Scan for the cell matching the given text and deliver its (x, y) coordinate at center. 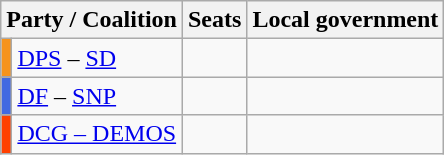
Local government (346, 20)
DPS – SD (98, 58)
Party / Coalition (92, 20)
DF – SNP (98, 96)
Seats (214, 20)
DCG – DEMOS (98, 134)
